Search for the cell housing the specified text and yield its [X, Y] center coordinate. 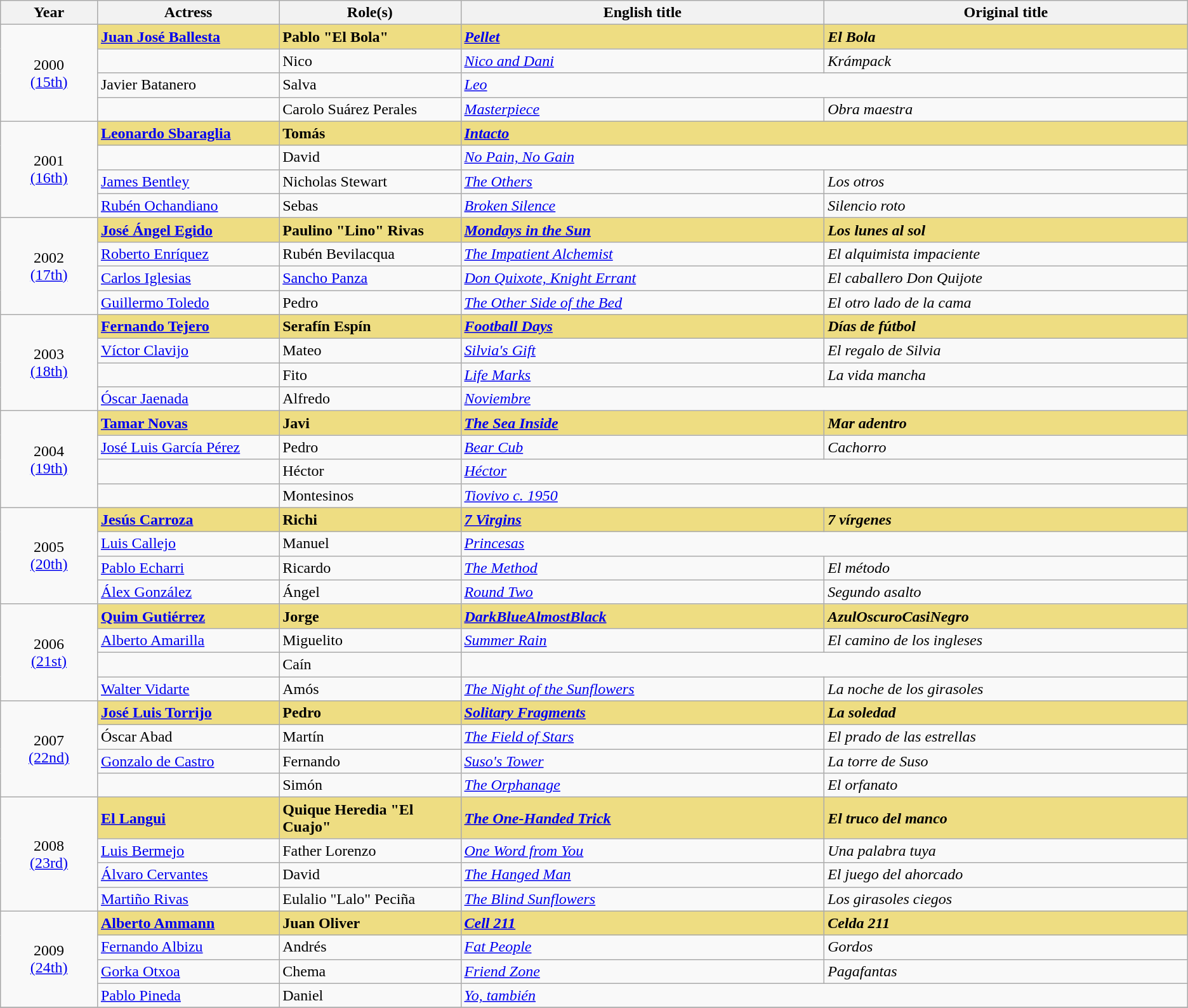
Nico and Dani [642, 61]
7 vírgenes [1006, 520]
Segundo asalto [1006, 592]
Sancho Panza [370, 278]
Juan Oliver [370, 923]
Bear Cub [642, 447]
2009(24th) [49, 959]
Pablo "El Bola" [370, 37]
Chema [370, 971]
Montesinos [370, 495]
Krámpack [1006, 61]
Fernando [370, 761]
El prado de las estrellas [1006, 737]
Year [49, 13]
The Orphanage [642, 785]
El método [1006, 568]
Fernando Albizu [188, 947]
Víctor Clavijo [188, 351]
El regalo de Silvia [1006, 351]
Jorge [370, 616]
Silvia's Gift [642, 351]
Roberto Enríquez [188, 254]
Jesús Carroza [188, 520]
Friend Zone [642, 971]
Celda 211 [1006, 923]
Silencio roto [1006, 206]
El juego del ahorcado [1006, 875]
One Word from You [642, 851]
2007(22nd) [49, 749]
The Sea Inside [642, 423]
2001(16th) [49, 169]
Fito [370, 375]
Nicholas Stewart [370, 181]
Amós [370, 688]
El Bola [1006, 37]
Alberto Ammann [188, 923]
Intacto [824, 133]
Eulalio "Lalo" Peciña [370, 899]
No Pain, No Gain [824, 157]
Tomás [370, 133]
Alberto Amarilla [188, 640]
Pablo Echarri [188, 568]
Óscar Jaenada [188, 399]
Pellet [642, 37]
Role(s) [370, 13]
Sebas [370, 206]
Rubén Ochandiano [188, 206]
Simón [370, 785]
El camino de los ingleses [1006, 640]
Alfredo [370, 399]
Fat People [642, 947]
El orfanato [1006, 785]
La soledad [1006, 713]
Días de fútbol [1006, 327]
Rubén Bevilacqua [370, 254]
José Ángel Egido [188, 230]
José Luis Torrijo [188, 713]
Daniel [370, 995]
Pagafantas [1006, 971]
Don Quixote, Knight Errant [642, 278]
Una palabra tuya [1006, 851]
Gordos [1006, 947]
The Field of Stars [642, 737]
2002(17th) [49, 266]
Actress [188, 13]
Juan José Ballesta [188, 37]
Álvaro Cervantes [188, 875]
Manuel [370, 544]
El otro lado de la cama [1006, 303]
Luis Bermejo [188, 851]
Óscar Abad [188, 737]
Mateo [370, 351]
Original title [1006, 13]
Javier Batanero [188, 85]
2004(19th) [49, 459]
Paulino "Lino" Rivas [370, 230]
Leo [824, 85]
El alquimista impaciente [1006, 254]
2006(21st) [49, 652]
La torre de Suso [1006, 761]
The Other Side of the Bed [642, 303]
James Bentley [188, 181]
Yo, también [824, 995]
Masterpiece [642, 109]
Mar adentro [1006, 423]
Round Two [642, 592]
Football Days [642, 327]
Gonzalo de Castro [188, 761]
The Impatient Alchemist [642, 254]
DarkBlueAlmostBlack [642, 616]
Martín [370, 737]
2005(20th) [49, 556]
Mondays in the Sun [642, 230]
Broken Silence [642, 206]
Fernando Tejero [188, 327]
Father Lorenzo [370, 851]
Serafín Espín [370, 327]
Los otros [1006, 181]
Gorka Otxoa [188, 971]
José Luis García Pérez [188, 447]
Life Marks [642, 375]
AzulOscuroCasiNegro [1006, 616]
Ángel [370, 592]
Noviembre [824, 399]
7 Virgins [642, 520]
El caballero Don Quijote [1006, 278]
Quim Gutiérrez [188, 616]
Leonardo Sbaraglia [188, 133]
Los girasoles ciegos [1006, 899]
Nico [370, 61]
Luis Callejo [188, 544]
Álex González [188, 592]
Guillermo Toledo [188, 303]
El truco del manco [1006, 818]
Javi [370, 423]
Los lunes al sol [1006, 230]
The One-Handed Trick [642, 818]
El Langui [188, 818]
Tiovivo c. 1950 [824, 495]
La noche de los girasoles [1006, 688]
Carlos Iglesias [188, 278]
The Night of the Sunflowers [642, 688]
La vida mancha [1006, 375]
The Method [642, 568]
The Blind Sunflowers [642, 899]
2008(23rd) [49, 854]
2000(15th) [49, 73]
Princesas [824, 544]
Cell 211 [642, 923]
2003(18th) [49, 363]
Quique Heredia "El Cuajo" [370, 818]
Salva [370, 85]
Walter Vidarte [188, 688]
Carolo Suárez Perales [370, 109]
The Hanged Man [642, 875]
Tamar Novas [188, 423]
Caín [370, 664]
Ricardo [370, 568]
Solitary Fragments [642, 713]
Pablo Pineda [188, 995]
Suso's Tower [642, 761]
Miguelito [370, 640]
Obra maestra [1006, 109]
Summer Rain [642, 640]
English title [642, 13]
Cachorro [1006, 447]
The Others [642, 181]
Richi [370, 520]
Andrés [370, 947]
Martiño Rivas [188, 899]
